Pinpoint the cell where the given text exists, returning its (x, y) midpoint coordinate. 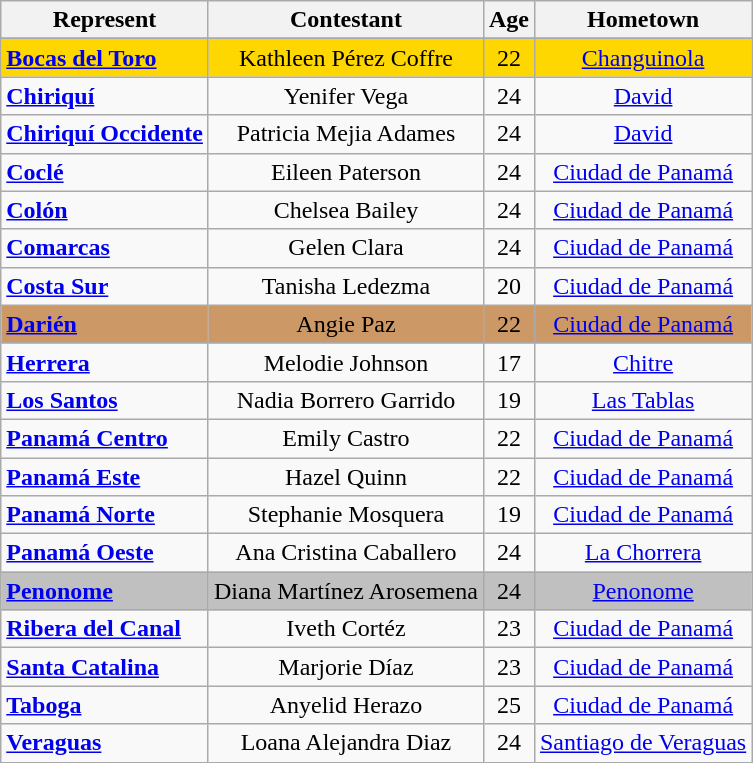
Coclé (105, 172)
Chiriquí Occidente (105, 134)
Veraguas (105, 743)
Kathleen Pérez Coffre (346, 58)
Bocas del Toro (105, 58)
Marjorie Díaz (346, 667)
Taboga (105, 705)
Melodie Johnson (346, 362)
Loana Alejandra Diaz (346, 743)
Chiriquí (105, 96)
Stephanie Mosquera (346, 515)
Panamá Norte (105, 515)
Hometown (642, 20)
Darién (105, 324)
Represent (105, 20)
Eileen Paterson (346, 172)
Hazel Quinn (346, 477)
Gelen Clara (346, 248)
Herrera (105, 362)
Ribera del Canal (105, 629)
Ana Cristina Caballero (346, 553)
Yenifer Vega (346, 96)
20 (508, 286)
Emily Castro (346, 438)
Las Tablas (642, 400)
Santiago de Veraguas (642, 743)
Age (508, 20)
Chelsea Bailey (346, 210)
Panamá Centro (105, 438)
Panamá Este (105, 477)
Panamá Oeste (105, 553)
17 (508, 362)
Costa Sur (105, 286)
Iveth Cortéz (346, 629)
Nadia Borrero Garrido (346, 400)
Changuinola (642, 58)
25 (508, 705)
Comarcas (105, 248)
Anyelid Herazo (346, 705)
Contestant (346, 20)
Los Santos (105, 400)
Patricia Mejia Adames (346, 134)
Colón (105, 210)
Angie Paz (346, 324)
Diana Martínez Arosemena (346, 591)
La Chorrera (642, 553)
Tanisha Ledezma (346, 286)
Santa Catalina (105, 667)
Chitre (642, 362)
